Search for the cell housing the specified text and yield its (X, Y) center coordinate. 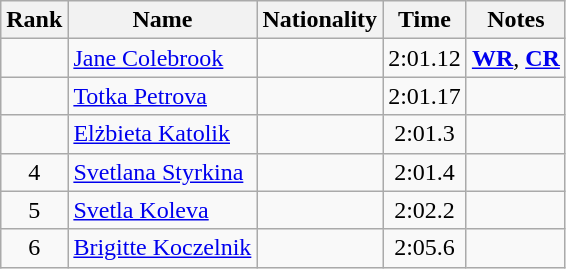
Rank (34, 20)
5 (34, 210)
Jane Colebrook (162, 58)
Notes (516, 20)
2:05.6 (425, 248)
Totka Petrova (162, 96)
2:01.17 (425, 96)
Svetla Koleva (162, 210)
2:01.12 (425, 58)
Name (162, 20)
Brigitte Koczelnik (162, 248)
WR, CR (516, 58)
Time (425, 20)
4 (34, 172)
2:02.2 (425, 210)
2:01.4 (425, 172)
Nationality (320, 20)
Svetlana Styrkina (162, 172)
Elżbieta Katolik (162, 134)
2:01.3 (425, 134)
6 (34, 248)
